Identify which cell holds the provided text, then report its (X, Y) central coordinate. 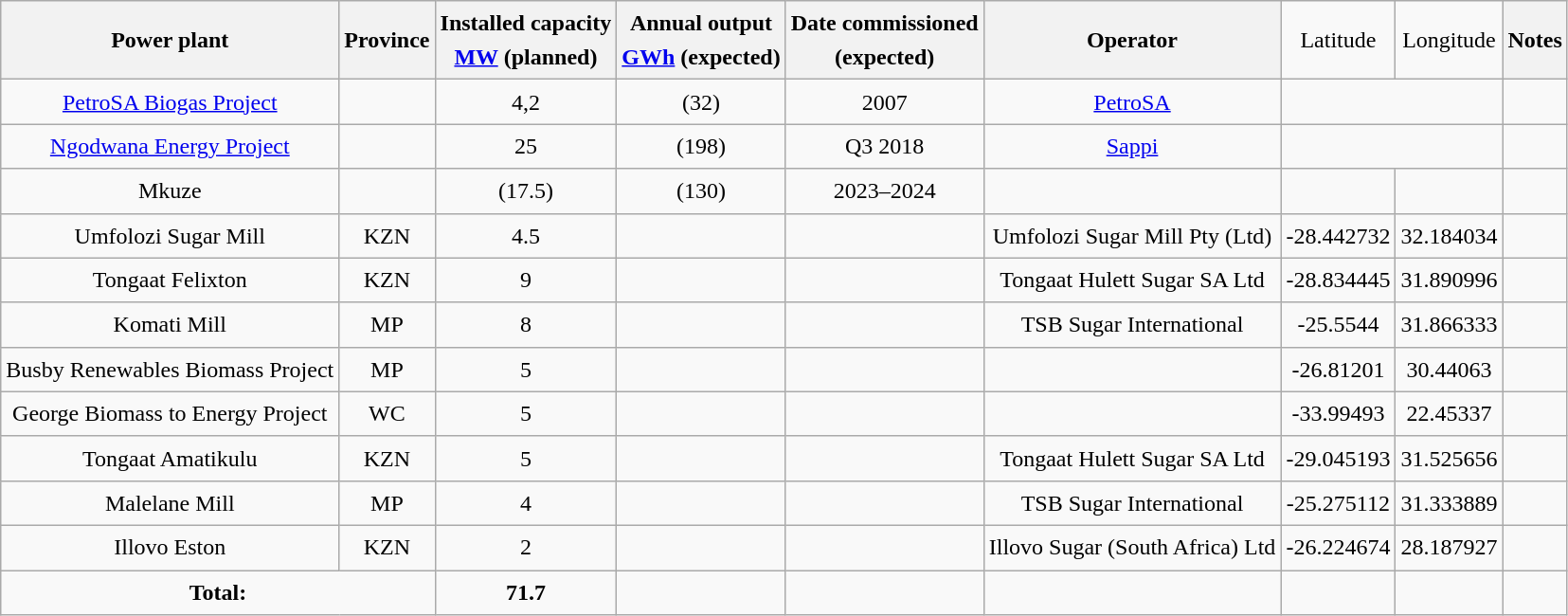
-28.442732 (1338, 235)
-29.045193 (1338, 459)
9 (526, 281)
Tongaat Felixton (171, 281)
Power plant (171, 40)
Umfolozi Sugar Mill Pty (Ltd) (1132, 235)
(32) (701, 102)
(198) (701, 146)
2 (526, 548)
Sappi (1132, 146)
Tongaat Amatikulu (171, 459)
22.45337 (1450, 413)
Malelane Mill (171, 502)
4 (526, 502)
-28.834445 (1338, 281)
Q3 2018 (885, 146)
-26.81201 (1338, 370)
Busby Renewables Biomass Project (171, 370)
71.7 (526, 593)
25 (526, 146)
31.333889 (1450, 502)
2023–2024 (885, 191)
-25.275112 (1338, 502)
PetroSA Biogas Project (171, 102)
Illovo Eston (171, 548)
WC (387, 413)
31.890996 (1450, 281)
Total: (218, 593)
Longitude (1450, 40)
Operator (1132, 40)
2007 (885, 102)
32.184034 (1450, 235)
-26.224674 (1338, 548)
30.44063 (1450, 370)
31.525656 (1450, 459)
Annual outputGWh (expected) (701, 40)
-33.99493 (1338, 413)
Umfolozi Sugar Mill (171, 235)
8 (526, 324)
(17.5) (526, 191)
31.866333 (1450, 324)
Installed capacityMW (planned) (526, 40)
George Biomass to Energy Project (171, 413)
Province (387, 40)
28.187927 (1450, 548)
4.5 (526, 235)
-25.5544 (1338, 324)
PetroSA (1132, 102)
(130) (701, 191)
Notes (1535, 40)
Ngodwana Energy Project (171, 146)
Komati Mill (171, 324)
4,2 (526, 102)
Latitude (1338, 40)
Mkuze (171, 191)
Date commissioned(expected) (885, 40)
Illovo Sugar (South Africa) Ltd (1132, 548)
